Detect which cell encompasses the target text, then output its (x, y) center coordinate. 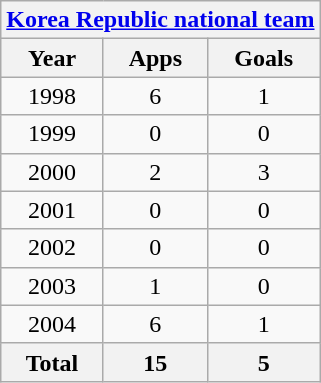
Year (52, 58)
5 (264, 362)
2004 (52, 324)
2000 (52, 172)
1999 (52, 134)
2002 (52, 248)
2001 (52, 210)
Total (52, 362)
Korea Republic national team (160, 20)
Apps (155, 58)
15 (155, 362)
3 (264, 172)
1998 (52, 96)
2003 (52, 286)
2 (155, 172)
Goals (264, 58)
